Return (x, y) of the center of cell containing provided text 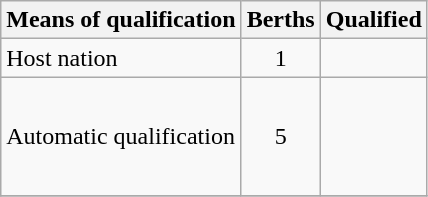
Automatic qualification (121, 136)
Means of qualification (121, 20)
1 (280, 58)
Host nation (121, 58)
5 (280, 136)
Qualified (374, 20)
Berths (280, 20)
